Capture the cell that displays the provided text and extract its (x, y) central coordinate. 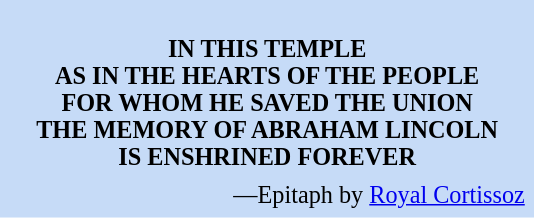
—Epitaph by Royal Cortissoz (267, 195)
IN THIS TEMPLE AS IN THE HEARTS OF THE PEOPLE FOR WHOM HE SAVED THE UNION THE MEMORY OF ABRAHAM LINCOLN IS ENSHRINED FOREVER (267, 90)
